Return the [X, Y] coordinate for the center point of the cell that contains the specified text.  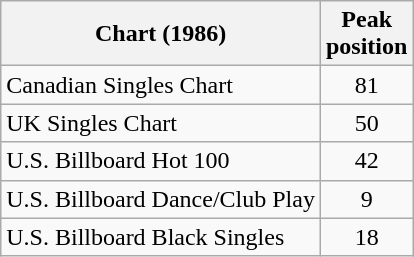
UK Singles Chart [161, 123]
81 [366, 85]
U.S. Billboard Hot 100 [161, 161]
18 [366, 237]
9 [366, 199]
42 [366, 161]
50 [366, 123]
U.S. Billboard Dance/Club Play [161, 199]
Canadian Singles Chart [161, 85]
U.S. Billboard Black Singles [161, 237]
Peakposition [366, 34]
Chart (1986) [161, 34]
